Extract the (x, y) coordinate from the center of the cell holding the provided text.  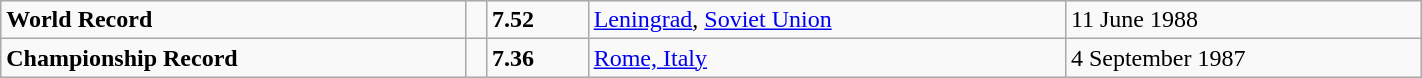
7.52 (537, 20)
Leningrad, Soviet Union (826, 20)
4 September 1987 (1243, 58)
11 June 1988 (1243, 20)
Championship Record (234, 58)
7.36 (537, 58)
Rome, Italy (826, 58)
World Record (234, 20)
